Determine the [x, y] coordinate at the center of the cell enclosing the given text.  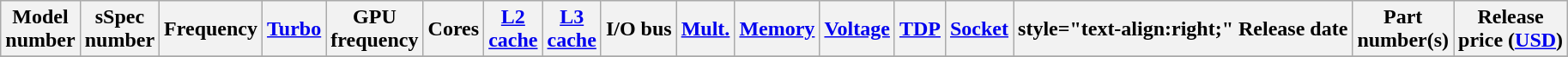
Releaseprice (USD) [1510, 29]
TDP [920, 29]
Modelnumber [40, 29]
L2cache [513, 29]
Mult. [705, 29]
Partnumber(s) [1403, 29]
Socket [978, 29]
L3cache [572, 29]
Memory [778, 29]
GPUfrequency [374, 29]
I/O bus [639, 29]
style="text-align:right;" Release date [1183, 29]
sSpecnumber [119, 29]
Frequency [211, 29]
Voltage [857, 29]
Turbo [294, 29]
Cores [453, 29]
